Output the [x, y] coordinate of the center of the cell containing the given text.  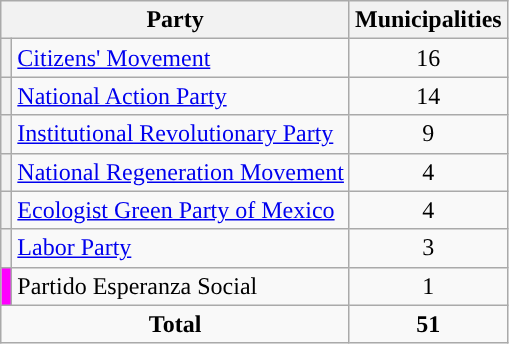
Partido Esperanza Social [181, 286]
Total [176, 324]
14 [428, 96]
Labor Party [181, 248]
Municipalities [428, 20]
51 [428, 324]
Citizens' Movement [181, 58]
Ecologist Green Party of Mexico [181, 210]
Institutional Revolutionary Party [181, 134]
16 [428, 58]
3 [428, 248]
Party [176, 20]
National Regeneration Movement [181, 172]
National Action Party [181, 96]
1 [428, 286]
9 [428, 134]
